Output the (x, y) coordinate of the center of the cell containing the given text.  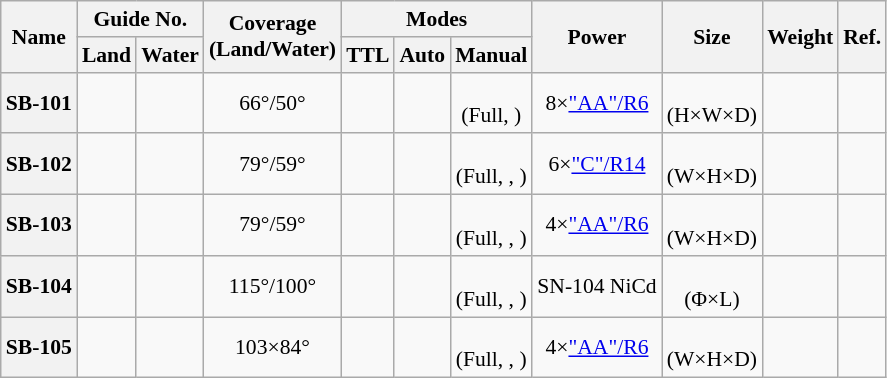
SB-101 (39, 102)
Land (106, 55)
SB-104 (39, 286)
TTL (368, 55)
Modes (436, 19)
Coverage(Land/Water) (272, 36)
115°/100° (272, 286)
Power (596, 36)
(H×W×D) (712, 102)
Ref. (862, 36)
SB-105 (39, 348)
SB-102 (39, 164)
103×84° (272, 348)
8×"AA"/R6 (596, 102)
Water (170, 55)
66°/50° (272, 102)
Guide No. (140, 19)
SN-104 NiCd (596, 286)
Auto (422, 55)
Manual (491, 55)
(Full, ) (491, 102)
Size (712, 36)
Name (39, 36)
Weight (800, 36)
SB-103 (39, 226)
(Φ×L) (712, 286)
6×"C"/R14 (596, 164)
